Search for the cell housing the specified text and yield its [x, y] center coordinate. 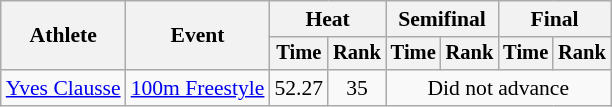
Semifinal [442, 19]
Event [198, 36]
Did not advance [498, 88]
100m Freestyle [198, 88]
Yves Clausse [64, 88]
35 [357, 88]
Athlete [64, 36]
Heat [327, 19]
Final [554, 19]
52.27 [298, 88]
